Return (X, Y) of the center of cell containing provided text 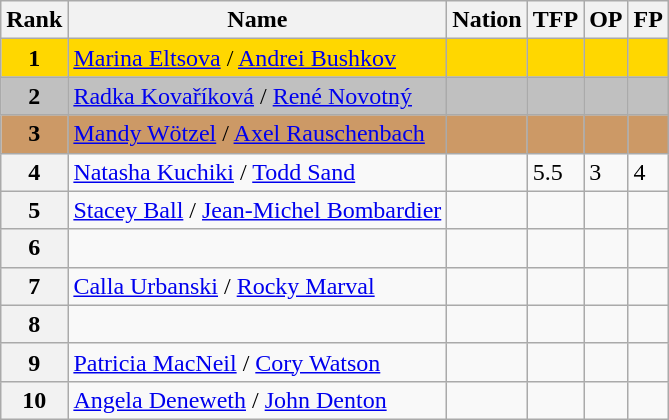
5 (34, 210)
Mandy Wötzel / Axel Rauschenbach (258, 134)
Calla Urbanski / Rocky Marval (258, 286)
Angela Deneweth / John Denton (258, 400)
Nation (487, 20)
TFP (555, 20)
10 (34, 400)
5.5 (555, 172)
8 (34, 324)
FP (648, 20)
9 (34, 362)
OP (606, 20)
Name (258, 20)
Marina Eltsova / Andrei Bushkov (258, 58)
6 (34, 248)
Rank (34, 20)
2 (34, 96)
1 (34, 58)
Stacey Ball / Jean-Michel Bombardier (258, 210)
Radka Kovaříková / René Novotný (258, 96)
Patricia MacNeil / Cory Watson (258, 362)
7 (34, 286)
Natasha Kuchiki / Todd Sand (258, 172)
